Capture the cell that displays the provided text and extract its (x, y) central coordinate. 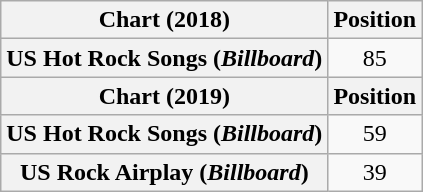
Chart (2019) (164, 96)
59 (375, 134)
Chart (2018) (164, 20)
85 (375, 58)
39 (375, 172)
US Rock Airplay (Billboard) (164, 172)
